Provide the (X, Y) coordinate of the cell's center where the given text is located.  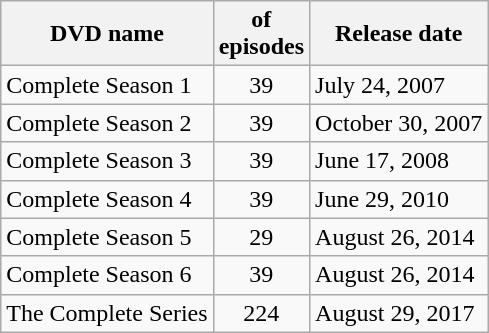
October 30, 2007 (399, 123)
August 29, 2017 (399, 313)
June 17, 2008 (399, 161)
224 (261, 313)
The Complete Series (107, 313)
July 24, 2007 (399, 85)
Complete Season 6 (107, 275)
Complete Season 4 (107, 199)
DVD name (107, 34)
ofepisodes (261, 34)
Complete Season 1 (107, 85)
Complete Season 5 (107, 237)
Release date (399, 34)
Complete Season 3 (107, 161)
29 (261, 237)
June 29, 2010 (399, 199)
Complete Season 2 (107, 123)
